Detect which cell encompasses the target text, then output its (x, y) center coordinate. 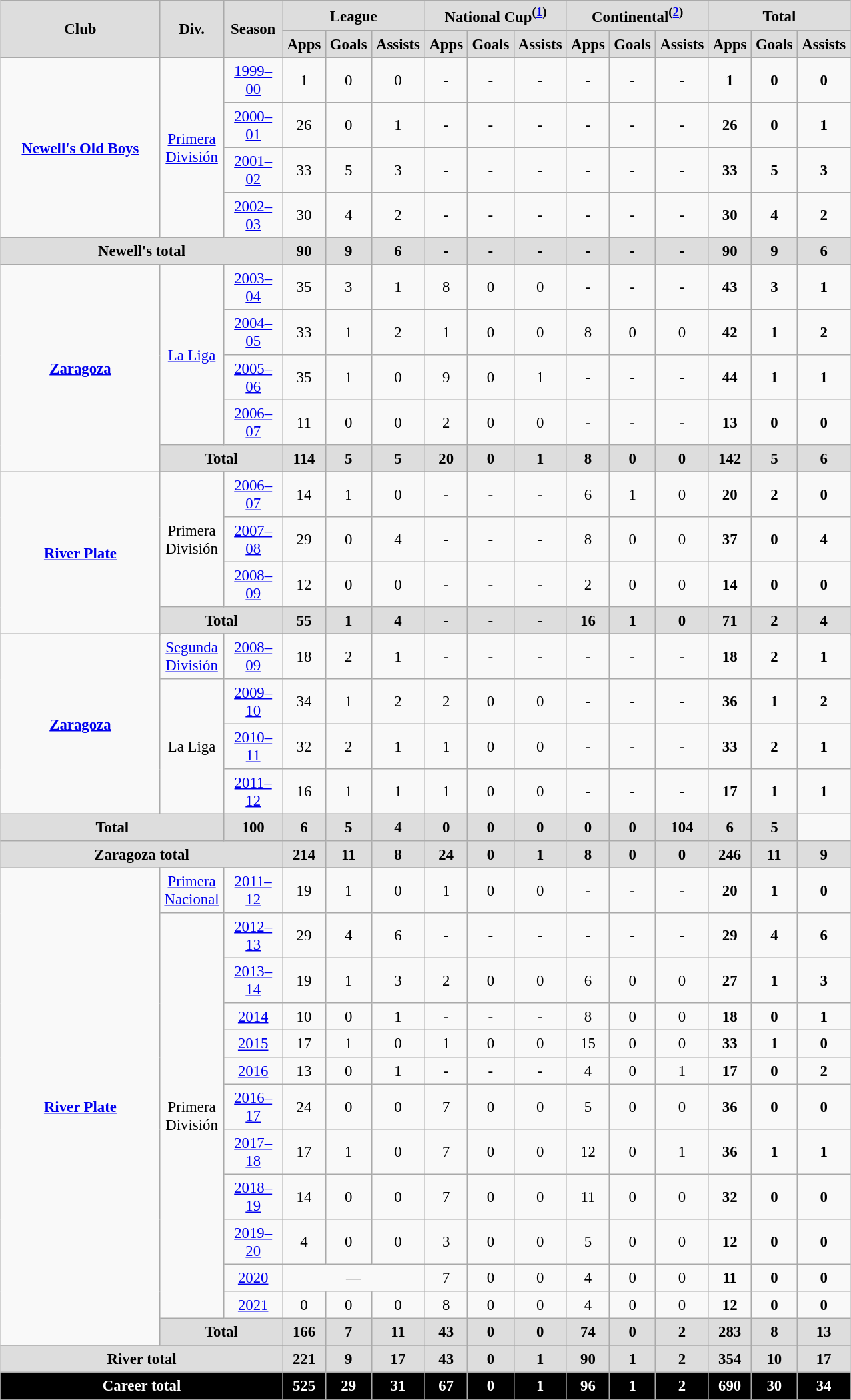
525 (304, 1385)
2009–10 (253, 702)
2002–03 (253, 215)
2017–18 (253, 1152)
283 (730, 1331)
2021 (253, 1305)
2013–14 (253, 980)
71 (730, 620)
354 (730, 1359)
2010–11 (253, 746)
44 (730, 378)
Zaragoza total (141, 854)
Season (253, 29)
42 (730, 332)
Div. (192, 29)
2016–17 (253, 1107)
67 (446, 1385)
National Cup(1) (496, 16)
142 (730, 458)
114 (304, 458)
Newell's total (141, 251)
Primera Nacional (192, 890)
— (353, 1277)
2018–19 (253, 1197)
Club (80, 29)
221 (304, 1359)
Newell's Old Boys (80, 147)
2000–01 (253, 125)
1999–00 (253, 80)
100 (253, 827)
2016 (253, 1071)
37 (730, 540)
League (353, 16)
2004–05 (253, 332)
2019–20 (253, 1242)
55 (304, 620)
River total (141, 1359)
2020 (253, 1277)
2001–02 (253, 170)
2003–04 (253, 287)
166 (304, 1331)
31 (397, 1385)
2007–08 (253, 540)
104 (682, 827)
Continental(2) (638, 16)
214 (304, 854)
2012–13 (253, 936)
74 (588, 1331)
690 (730, 1385)
Career total (141, 1385)
96 (588, 1385)
15 (588, 1043)
2014 (253, 1016)
Segunda División (192, 656)
2015 (253, 1043)
246 (730, 854)
2005–06 (253, 378)
27 (730, 980)
